Find where the given text appears and provide that cell's center as [X, Y] coordinate. 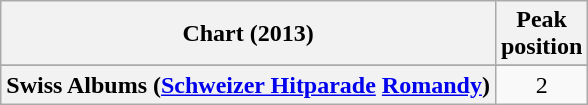
2 [541, 85]
Swiss Albums (Schweizer Hitparade Romandy) [248, 85]
Peakposition [541, 34]
Chart (2013) [248, 34]
